Pinpoint the cell where the given text exists, returning its [X, Y] midpoint coordinate. 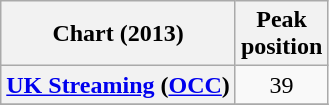
39 [281, 85]
Chart (2013) [118, 34]
UK Streaming (OCC) [118, 85]
Peakposition [281, 34]
